Scan for the cell matching the given text and deliver its (x, y) coordinate at center. 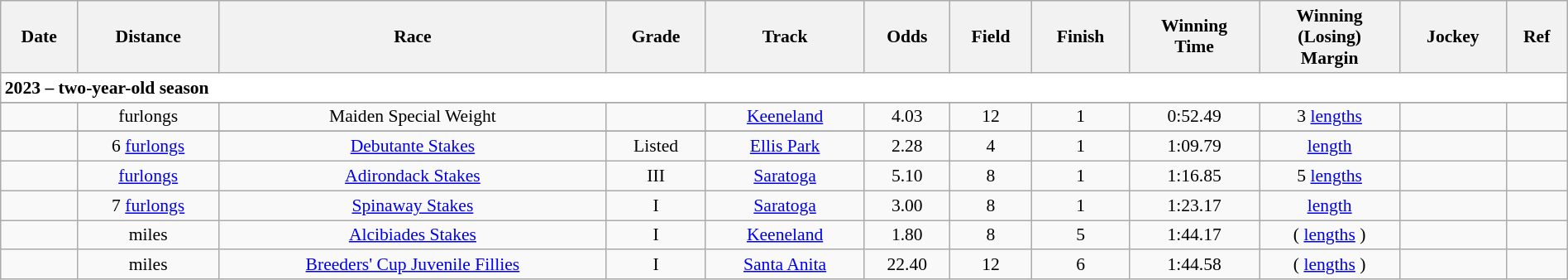
Grade (656, 36)
22.40 (906, 265)
Ref (1537, 36)
III (656, 176)
1.80 (906, 235)
4 (991, 147)
1:09.79 (1194, 147)
1:23.17 (1194, 205)
4.03 (906, 117)
6 (1081, 265)
Maiden Special Weight (413, 117)
5 lengths (1330, 176)
1:44.17 (1194, 235)
Odds (906, 36)
Finish (1081, 36)
Field (991, 36)
3.00 (906, 205)
0:52.49 (1194, 117)
Breeders' Cup Juvenile Fillies (413, 265)
6 furlongs (149, 147)
1:44.58 (1194, 265)
Ellis Park (785, 147)
2023 – two-year-old season (784, 88)
Alcibiades Stakes (413, 235)
3 lengths (1330, 117)
Spinaway Stakes (413, 205)
Listed (656, 147)
Distance (149, 36)
Debutante Stakes (413, 147)
7 furlongs (149, 205)
Date (40, 36)
5 (1081, 235)
1:16.85 (1194, 176)
Race (413, 36)
Santa Anita (785, 265)
Jockey (1453, 36)
Adirondack Stakes (413, 176)
5.10 (906, 176)
Track (785, 36)
2.28 (906, 147)
Winning(Losing)Margin (1330, 36)
WinningTime (1194, 36)
